Determine the [x, y] coordinate at the center of the cell enclosing the given text.  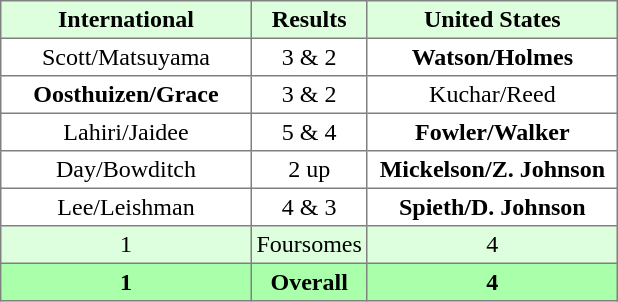
2 up [309, 170]
Lee/Leishman [126, 207]
Lahiri/Jaidee [126, 132]
Overall [309, 282]
Watson/Holmes [492, 57]
International [126, 20]
5 & 4 [309, 132]
Fowler/Walker [492, 132]
Mickelson/Z. Johnson [492, 170]
United States [492, 20]
Scott/Matsuyama [126, 57]
Results [309, 20]
Day/Bowditch [126, 170]
Oosthuizen/Grace [126, 95]
Spieth/D. Johnson [492, 207]
Kuchar/Reed [492, 95]
4 & 3 [309, 207]
Foursomes [309, 245]
